Return [x, y] of the center of cell containing provided text 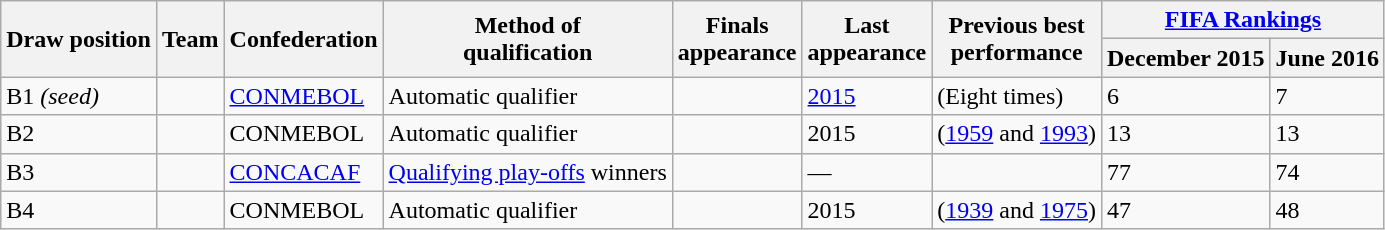
Finalsappearance [737, 39]
7 [1327, 96]
(1939 and 1975) [1017, 210]
(Eight times) [1017, 96]
B1 (seed) [79, 96]
Lastappearance [867, 39]
(1959 and 1993) [1017, 134]
74 [1327, 172]
B2 [79, 134]
CONCACAF [304, 172]
Team [190, 39]
Previous bestperformance [1017, 39]
Qualifying play-offs winners [528, 172]
48 [1327, 210]
FIFA Rankings [1242, 20]
June 2016 [1327, 58]
47 [1186, 210]
Draw position [79, 39]
6 [1186, 96]
Confederation [304, 39]
B4 [79, 210]
December 2015 [1186, 58]
77 [1186, 172]
— [867, 172]
Method ofqualification [528, 39]
B3 [79, 172]
